Determine the [X, Y] coordinate at the center of the cell enclosing the given text.  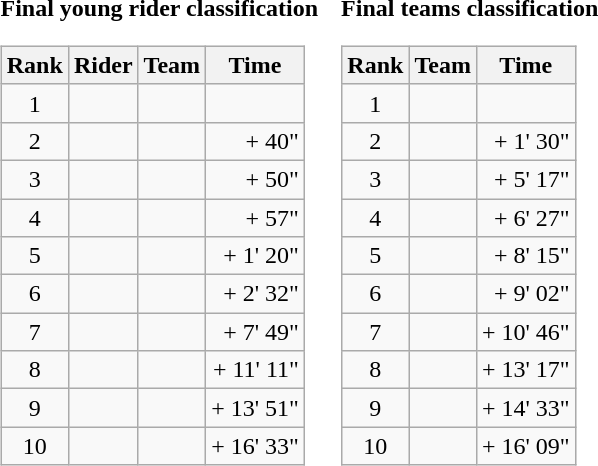
+ 8' 15" [526, 256]
+ 13' 17" [526, 370]
+ 11' 11" [256, 370]
+ 14' 33" [526, 408]
+ 57" [256, 217]
+ 5' 17" [526, 179]
+ 13' 51" [256, 408]
+ 10' 46" [526, 332]
+ 7' 49" [256, 332]
+ 9' 02" [526, 294]
+ 50" [256, 179]
+ 1' 30" [526, 141]
+ 16' 09" [526, 446]
+ 2' 32" [256, 294]
Rider [103, 65]
+ 40" [256, 141]
+ 1' 20" [256, 256]
+ 6' 27" [526, 217]
+ 16' 33" [256, 446]
